Return the [x, y] coordinate for the center point of the cell that contains the specified text.  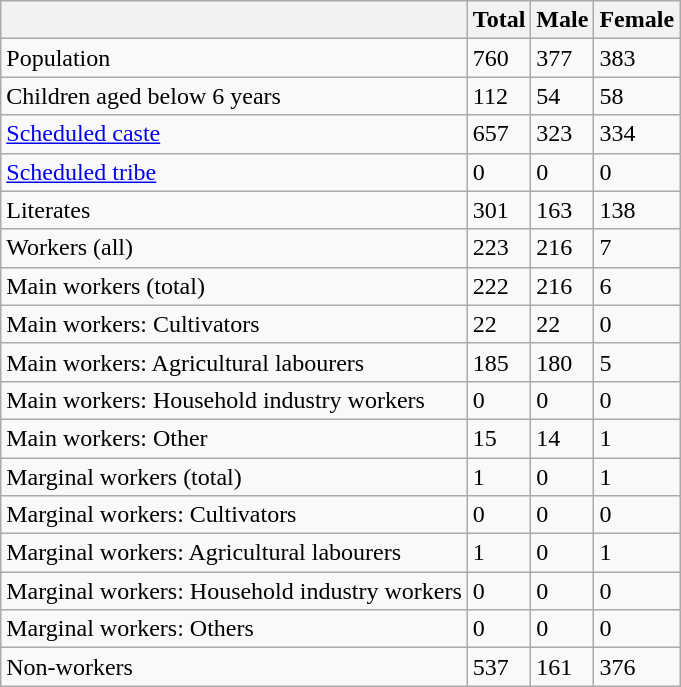
Female [637, 20]
58 [637, 96]
223 [499, 248]
Non-workers [234, 667]
Main workers: Other [234, 438]
Workers (all) [234, 248]
Population [234, 58]
138 [637, 210]
6 [637, 286]
222 [499, 286]
5 [637, 362]
112 [499, 96]
Scheduled tribe [234, 172]
323 [562, 134]
377 [562, 58]
Literates [234, 210]
Marginal workers (total) [234, 477]
Main workers: Cultivators [234, 324]
185 [499, 362]
760 [499, 58]
Marginal workers: Household industry workers [234, 591]
Marginal workers: Cultivators [234, 515]
15 [499, 438]
Main workers (total) [234, 286]
537 [499, 667]
54 [562, 96]
657 [499, 134]
163 [562, 210]
180 [562, 362]
383 [637, 58]
334 [637, 134]
Total [499, 20]
Main workers: Agricultural labourers [234, 362]
Main workers: Household industry workers [234, 400]
Marginal workers: Others [234, 629]
7 [637, 248]
161 [562, 667]
Male [562, 20]
Marginal workers: Agricultural labourers [234, 553]
376 [637, 667]
301 [499, 210]
Children aged below 6 years [234, 96]
Scheduled caste [234, 134]
14 [562, 438]
